Capture the cell that displays the provided text and extract its [X, Y] central coordinate. 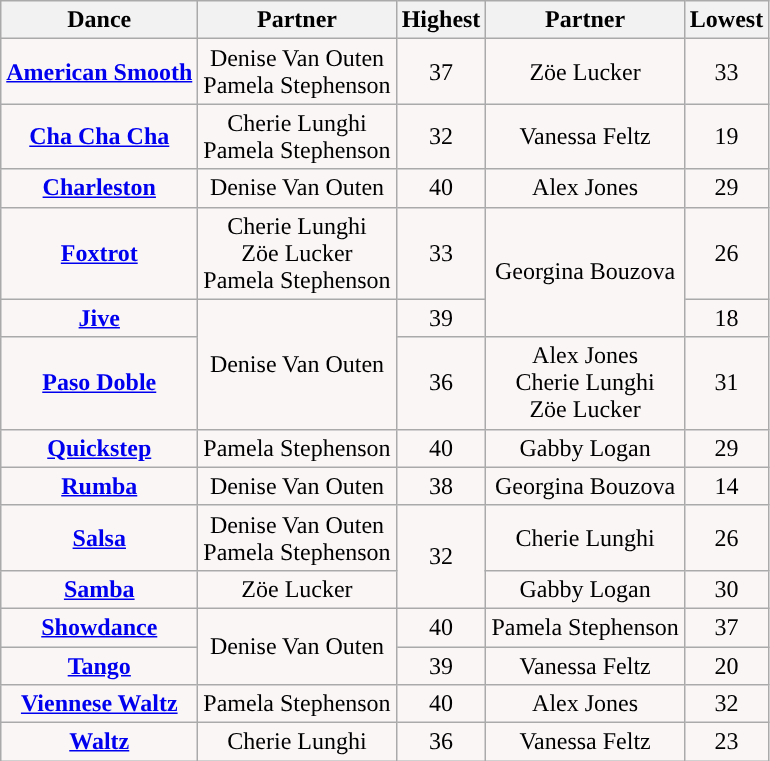
Salsa [100, 538]
Viennese Waltz [100, 704]
Foxtrot [100, 253]
Samba [100, 589]
Rumba [100, 486]
18 [726, 318]
19 [726, 136]
Alex JonesCherie LunghiZöe Lucker [585, 383]
Showdance [100, 627]
30 [726, 589]
Cha Cha Cha [100, 136]
Paso Doble [100, 383]
20 [726, 665]
Tango [100, 665]
Dance [100, 20]
Jive [100, 318]
Highest [441, 20]
American Smooth [100, 72]
23 [726, 742]
14 [726, 486]
38 [441, 486]
Cherie LunghiPamela Stephenson [297, 136]
Lowest [726, 20]
31 [726, 383]
Charleston [100, 188]
Cherie LunghiZöe LuckerPamela Stephenson [297, 253]
Waltz [100, 742]
Quickstep [100, 448]
